For the text-containing cell, return its midpoint in [x, y] coordinate format. 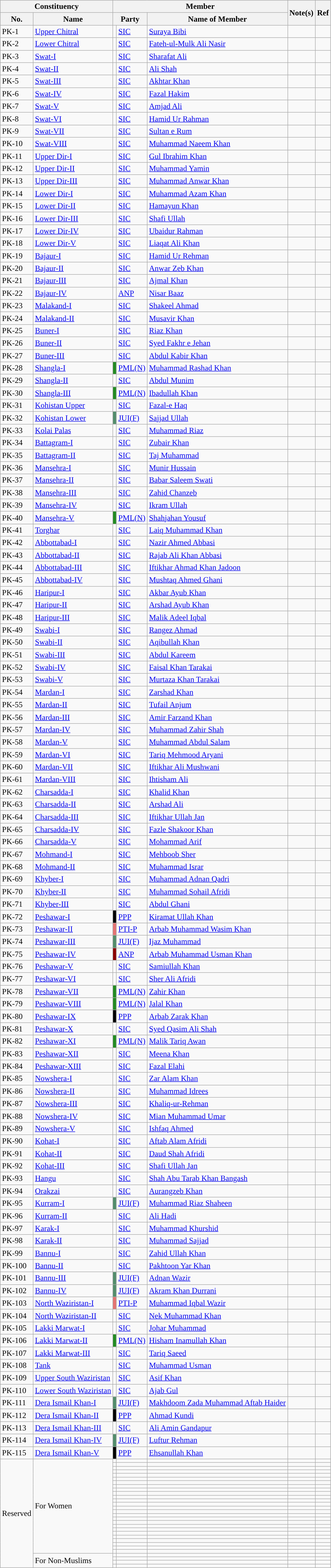
Swat-VIII [73, 143]
Abbottabad-III [73, 568]
Shahjahan Yousuf [217, 518]
PK-112 [17, 1415]
Swat-I [73, 56]
For Non-Muslims [73, 1560]
Muhammad Israr [217, 867]
Abdul Ghani [217, 904]
Peshawar-XIII [73, 1066]
PK-24 [17, 318]
PK-46 [17, 593]
Karak-II [73, 1241]
Syed Fakhr e Jehan [217, 343]
Akbar Ayub Khan [217, 593]
Member [200, 7]
Reserved [17, 1513]
Upper Dir-II [73, 169]
PK-17 [17, 231]
PK-60 [17, 767]
PK-14 [17, 194]
Dera Ismail Khan-I [73, 1403]
PK-93 [17, 1179]
PK-86 [17, 1091]
Mardan-VII [73, 767]
PK-48 [17, 617]
Abdul Munim [217, 381]
Laiq Muhammad Khan [217, 530]
PK-79 [17, 1004]
PK-11 [17, 156]
Haripur-III [73, 617]
Muhammad Anwar Khan [217, 181]
PK-66 [17, 842]
Name of Member [217, 19]
PK-5 [17, 81]
Lower Dir-II [73, 206]
PK-10 [17, 143]
Kiramat Ullah Khan [217, 916]
PK-35 [17, 455]
Amir Farzand Khan [217, 717]
Muhammad Rashad Khan [217, 368]
Ehsanullah Khan [217, 1453]
Ishfaq Ahmed [217, 1128]
PK-41 [17, 530]
PK-54 [17, 692]
Ibadullah Khan [217, 393]
Muhammad Zahir Shah [217, 729]
Khaliq-ur-Rehman [217, 1104]
Mardan-IV [73, 729]
Nowshera-III [73, 1104]
Riaz Khan [217, 331]
North Waziristan-I [73, 1303]
Kohat-I [73, 1141]
PK-26 [17, 343]
Shafi Ullah Jan [217, 1166]
PK-74 [17, 941]
PK-27 [17, 355]
Battagram-I [73, 443]
Bajaur-IV [73, 293]
No. [17, 19]
Mansehra-I [73, 468]
Mansehra-III [73, 493]
Mardan-II [73, 705]
PK-1 [17, 31]
Nowshera-V [73, 1128]
PK-8 [17, 119]
Peshawar-VII [73, 992]
Bannu-I [73, 1253]
Bannu-III [73, 1278]
PK-52 [17, 667]
Abdul Kareem [217, 655]
PK-43 [17, 555]
Iftikhar Ahmad Khan Jadoon [217, 568]
Karak-I [73, 1228]
Ali Amin Gandapur [217, 1428]
PK-44 [17, 568]
Mansehra-II [73, 480]
PK-12 [17, 169]
Muhammad Sohail Afridi [217, 892]
PK-65 [17, 829]
PK-111 [17, 1403]
Zar Alam Khan [217, 1079]
PK-37 [17, 480]
Mardan-III [73, 717]
PK-63 [17, 804]
Charsadda-III [73, 817]
Peshawar-X [73, 1029]
PK-75 [17, 954]
PK-16 [17, 218]
PK-56 [17, 717]
Upper Dir-III [73, 181]
Amjad Ali [217, 106]
Arbab Zarak Khan [217, 1016]
Peshawar-XI [73, 1041]
Lakki Marwat-II [73, 1340]
PK-13 [17, 181]
Tank [73, 1366]
Tariq Saeed [217, 1353]
Samiullah Khan [217, 967]
PK-95 [17, 1203]
Kurram-II [73, 1216]
Peshawar-XII [73, 1054]
Babar Saleem Swati [217, 480]
PK-80 [17, 1016]
PK-53 [17, 680]
PK-47 [17, 605]
PK-42 [17, 542]
PK-51 [17, 655]
Malakand-I [73, 306]
Peshawar-V [73, 967]
Note(s) [302, 13]
Murtaza Khan Tarakai [217, 680]
PK-101 [17, 1278]
PK-32 [17, 418]
Kohat-III [73, 1166]
Nowshera-IV [73, 1116]
Arshad Ali [217, 804]
Nisar Baaz [217, 293]
PK-7 [17, 106]
Muhammad Usman [217, 1366]
Muhammad Iqbal Wazir [217, 1303]
Charsadda-II [73, 804]
PK-55 [17, 705]
Mardan-V [73, 742]
Makhdoom Zada Muhammad Aftab Haider [217, 1403]
PK-61 [17, 780]
Swat-V [73, 106]
PK-113 [17, 1428]
Khyber-III [73, 904]
Sajjad Ullah [217, 418]
PK-59 [17, 754]
Kurram-I [73, 1203]
North Waziristan-II [73, 1315]
Iftikhar Ali Mushwani [217, 767]
PK-19 [17, 256]
Upper Dir-I [73, 156]
Nowshera-II [73, 1091]
Adnan Wazir [217, 1278]
Upper South Waziristan [73, 1378]
Upper Chitral [73, 31]
PK-107 [17, 1353]
PK-88 [17, 1116]
Abdul Kabir Khan [217, 355]
Muhammad Naeem Khan [217, 143]
Aurangzeb Khan [217, 1191]
PK-67 [17, 854]
Muhammad Riaz Shaheen [217, 1203]
Shakeel Ahmad [217, 306]
PK-99 [17, 1253]
Charsadda-I [73, 792]
Zarshad Khan [217, 692]
Ijaz Muhammad [217, 941]
Suraya Bibi [217, 31]
PK-36 [17, 468]
Kolai Palas [73, 430]
PK-25 [17, 331]
Hamid Ur Rehman [217, 256]
Mehboob Sher [217, 854]
Buner-I [73, 331]
Peshawar-VIII [73, 1004]
Swat-IV [73, 94]
Fazal-e Haq [217, 406]
Khalid Khan [217, 792]
PK-15 [17, 206]
Buner-II [73, 343]
Swabi-III [73, 655]
Dera Ismail Khan-III [73, 1428]
PK-4 [17, 69]
Akram Khan Durrani [217, 1291]
Malik Tariq Awan [217, 1041]
PK-82 [17, 1041]
Johar Muhammad [217, 1328]
PK-71 [17, 904]
Shah Abu Tarab Khan Bangash [217, 1179]
Swat-III [73, 81]
PK-81 [17, 1029]
Liaqat Ali Khan [217, 243]
PK-70 [17, 892]
Kohat-II [73, 1153]
Syed Qasim Ali Shah [217, 1029]
Charsadda-IV [73, 829]
PK-91 [17, 1153]
Torghar [73, 530]
PK-45 [17, 580]
Arshad Ayub Khan [217, 605]
Taj Muhammad [217, 455]
Swabi-V [73, 680]
Peshawar-VI [73, 979]
Abbottabad-IV [73, 580]
PK-9 [17, 131]
Faisal Khan Tarakai [217, 667]
Abbottabad-II [73, 555]
PK-22 [17, 293]
PK-105 [17, 1328]
Sharafat Ali [217, 56]
Muhammad Yamin [217, 169]
Nek Muhammad Khan [217, 1315]
Swat-VI [73, 119]
Zahid Ullah Khan [217, 1253]
Dera Ismail Khan-II [73, 1415]
Orakzai [73, 1191]
Muhammad Adnan Qadri [217, 879]
PK-76 [17, 967]
Ubaidur Rahman [217, 231]
Ref [323, 13]
Haripur-I [73, 593]
PK-92 [17, 1166]
PK-2 [17, 44]
PK-58 [17, 742]
Mardan-VI [73, 754]
Nazir Ahmed Abbasi [217, 542]
Peshawar-IV [73, 954]
Aqibullah Khan [217, 642]
PK-50 [17, 642]
Hamid Ur Rahman [217, 119]
Ali Hadi [217, 1216]
Aftab Alam Afridi [217, 1141]
Dera Ismail Khan-IV [73, 1440]
Sultan e Rum [217, 131]
PK-64 [17, 817]
Bannu-II [73, 1266]
PK-57 [17, 729]
PK-33 [17, 430]
Lower Chitral [73, 44]
Bajaur-III [73, 281]
PK-62 [17, 792]
Lower Dir-I [73, 194]
PK-89 [17, 1128]
PK-110 [17, 1390]
Haripur-II [73, 605]
PK-77 [17, 979]
Malik Adeel Iqbal [217, 617]
Lakki Marwat-III [73, 1353]
Peshawar-I [73, 916]
Mansehra-IV [73, 505]
Tufail Anjum [217, 705]
Lower Dir-IV [73, 231]
Muhammad Abdul Salam [217, 742]
PK-96 [17, 1216]
Fazle Shakoor Khan [217, 829]
Party [130, 19]
PK-90 [17, 1141]
Fateh-ul-Mulk Ali Nasir [217, 44]
Fazal Elahi [217, 1066]
Kohistan Upper [73, 406]
PK-85 [17, 1079]
PK-34 [17, 443]
Zahir Khan [217, 992]
Shangla-III [73, 393]
PK-102 [17, 1291]
Daud Shah Afridi [217, 1153]
Malakand-II [73, 318]
Lower Dir-III [73, 218]
Arbab Muhammad Usman Khan [217, 954]
Muhammad Sajjad [217, 1241]
Mansehra-V [73, 518]
Mohmand-II [73, 867]
Kohistan Lower [73, 418]
PK-114 [17, 1440]
Mushtaq Ahmed Ghani [217, 580]
Muhammad Azam Khan [217, 194]
PK-109 [17, 1378]
Ikram Ullah [217, 505]
Bannu-IV [73, 1291]
Nowshera-I [73, 1079]
PK-23 [17, 306]
Luftur Rehman [217, 1440]
Dera Ismail Khan-V [73, 1453]
Swabi-I [73, 630]
PK-73 [17, 929]
Swabi-IV [73, 667]
Constituency [57, 7]
Rangez Ahmad [217, 630]
Asif Khan [217, 1378]
Iftikhar Ullah Jan [217, 817]
PK-20 [17, 268]
Name [73, 19]
Hangu [73, 1179]
Ajmal Khan [217, 281]
Lakki Marwat-I [73, 1328]
Muhammad Khurshid [217, 1228]
Ajab Gul [217, 1390]
PK-97 [17, 1228]
Mardan-VIII [73, 780]
Shafi Ullah [217, 218]
PK-30 [17, 393]
Shangla-II [73, 381]
PK-28 [17, 368]
Munir Hussain [217, 468]
Mohammad Arif [217, 842]
PK-68 [17, 867]
Lower Dir-V [73, 243]
Pakhtoon Yar Khan [217, 1266]
Ihtisham Ali [217, 780]
Muhammad Idrees [217, 1091]
PK-72 [17, 916]
Buner-III [73, 355]
PK-103 [17, 1303]
Swat-II [73, 69]
PK-21 [17, 281]
Meena Khan [217, 1054]
Abbottabad-I [73, 542]
PK-38 [17, 493]
PK-83 [17, 1054]
PK-3 [17, 56]
Ahmad Kundi [217, 1415]
PK-40 [17, 518]
PK-84 [17, 1066]
Ali Shah [217, 69]
Sher Ali Afridi [217, 979]
Bajaur-I [73, 256]
PK-100 [17, 1266]
Peshawar-III [73, 941]
Mardan-I [73, 692]
Bajaur-II [73, 268]
Arbab Muhammad Wasim Khan [217, 929]
PK-104 [17, 1315]
Anwar Zeb Khan [217, 268]
Tariq Mehmood Aryani [217, 754]
Hamayun Khan [217, 206]
PK-29 [17, 381]
PK-78 [17, 992]
PK-94 [17, 1191]
Mian Muhammad Umar [217, 1116]
PK-108 [17, 1366]
PK-69 [17, 879]
Rajab Ali Khan Abbasi [217, 555]
Peshawar-IX [73, 1016]
Swat-VII [73, 131]
PK-18 [17, 243]
Zubair Khan [217, 443]
Peshawar-II [73, 929]
Swabi-II [73, 642]
Musavir Khan [217, 318]
PK-106 [17, 1340]
Fazal Hakim [217, 94]
Hisham Inamullah Khan [217, 1340]
Muhammad Riaz [217, 430]
Shangla-I [73, 368]
PK-31 [17, 406]
PK-115 [17, 1453]
Akhtar Khan [217, 81]
Battagram-II [73, 455]
Khyber-II [73, 892]
PK-39 [17, 505]
Khyber-I [73, 879]
PK-87 [17, 1104]
PK-6 [17, 94]
Lower South Waziristan [73, 1390]
PK-49 [17, 630]
Jalal Khan [217, 1004]
For Women [73, 1506]
Gul Ibrahim Khan [217, 156]
Mohmand-I [73, 854]
Zahid Chanzeb [217, 493]
Charsadda-V [73, 842]
PK-98 [17, 1241]
